Return [X, Y] of the center of cell containing provided text 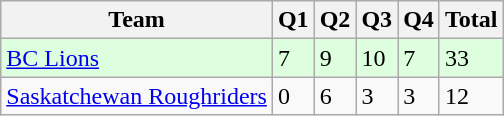
Total [471, 20]
Team [137, 20]
Saskatchewan Roughriders [137, 96]
6 [335, 96]
Q3 [377, 20]
12 [471, 96]
BC Lions [137, 58]
9 [335, 58]
Q2 [335, 20]
10 [377, 58]
33 [471, 58]
Q1 [293, 20]
Q4 [419, 20]
0 [293, 96]
